Find where the given text appears and provide that cell's center as [x, y] coordinate. 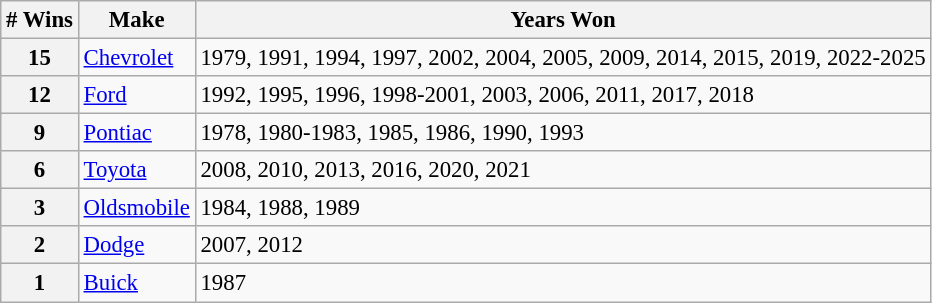
Oldsmobile [136, 208]
Dodge [136, 245]
3 [40, 208]
Toyota [136, 170]
9 [40, 133]
6 [40, 170]
Ford [136, 95]
1979, 1991, 1994, 1997, 2002, 2004, 2005, 2009, 2014, 2015, 2019, 2022-2025 [563, 58]
Chevrolet [136, 58]
2008, 2010, 2013, 2016, 2020, 2021 [563, 170]
2 [40, 245]
1978, 1980-1983, 1985, 1986, 1990, 1993 [563, 133]
Buick [136, 283]
1 [40, 283]
Pontiac [136, 133]
Make [136, 20]
1984, 1988, 1989 [563, 208]
1992, 1995, 1996, 1998-2001, 2003, 2006, 2011, 2017, 2018 [563, 95]
12 [40, 95]
2007, 2012 [563, 245]
1987 [563, 283]
15 [40, 58]
# Wins [40, 20]
Years Won [563, 20]
